Return [x, y] of the center of cell containing provided text 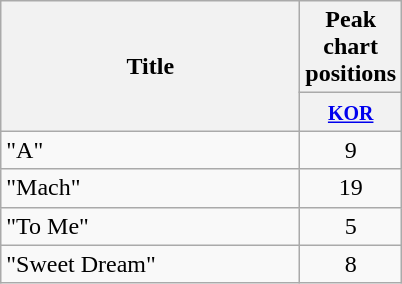
19 [351, 188]
9 [351, 150]
KOR [351, 112]
5 [351, 226]
"To Me" [150, 226]
8 [351, 264]
"Sweet Dream" [150, 264]
"A" [150, 150]
"Mach" [150, 188]
Title [150, 66]
Peak chart positions [351, 47]
